Find where the given text appears and provide that cell's center as [x, y] coordinate. 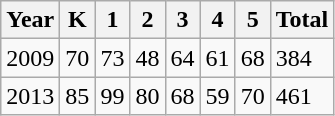
5 [252, 20]
99 [112, 96]
48 [148, 58]
3 [182, 20]
Year [30, 20]
61 [218, 58]
2013 [30, 96]
384 [302, 58]
80 [148, 96]
59 [218, 96]
64 [182, 58]
2009 [30, 58]
73 [112, 58]
2 [148, 20]
K [78, 20]
461 [302, 96]
85 [78, 96]
4 [218, 20]
Total [302, 20]
1 [112, 20]
